Provide the [X, Y] coordinate of the cell's center where the given text is located.  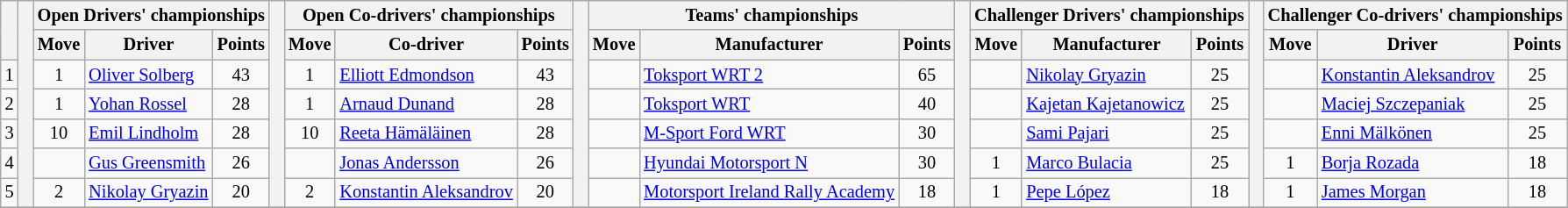
James Morgan [1412, 192]
Open Co-drivers' championships [429, 15]
Yohan Rossel [148, 104]
40 [927, 104]
Challenger Drivers' championships [1108, 15]
Jonas Andersson [426, 163]
Toksport WRT 2 [769, 75]
M-Sport Ford WRT [769, 133]
Open Drivers' championships [151, 15]
Oliver Solberg [148, 75]
Co-driver [426, 45]
Sami Pajari [1107, 133]
3 [10, 133]
Reeta Hämäläinen [426, 133]
Challenger Co-drivers' championships [1415, 15]
Toksport WRT [769, 104]
Hyundai Motorsport N [769, 163]
Teams' championships [772, 15]
Marco Bulacia [1107, 163]
5 [10, 192]
Kajetan Kajetanowicz [1107, 104]
Gus Greensmith [148, 163]
Elliott Edmondson [426, 75]
Arnaud Dunand [426, 104]
4 [10, 163]
Enni Mälkönen [1412, 133]
Emil Lindholm [148, 133]
Maciej Szczepaniak [1412, 104]
Borja Rozada [1412, 163]
65 [927, 75]
Pepe López [1107, 192]
Motorsport Ireland Rally Academy [769, 192]
